For the text-containing cell, return its midpoint in (X, Y) coordinate format. 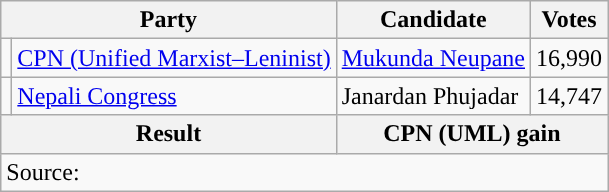
Janardan Phujadar (433, 96)
16,990 (570, 58)
CPN (UML) gain (472, 134)
Result (168, 134)
Nepali Congress (174, 96)
Votes (570, 20)
Candidate (433, 20)
CPN (Unified Marxist–Leninist) (174, 58)
14,747 (570, 96)
Source: (304, 172)
Party (168, 20)
Mukunda Neupane (433, 58)
